Return [X, Y] of the center of cell containing provided text 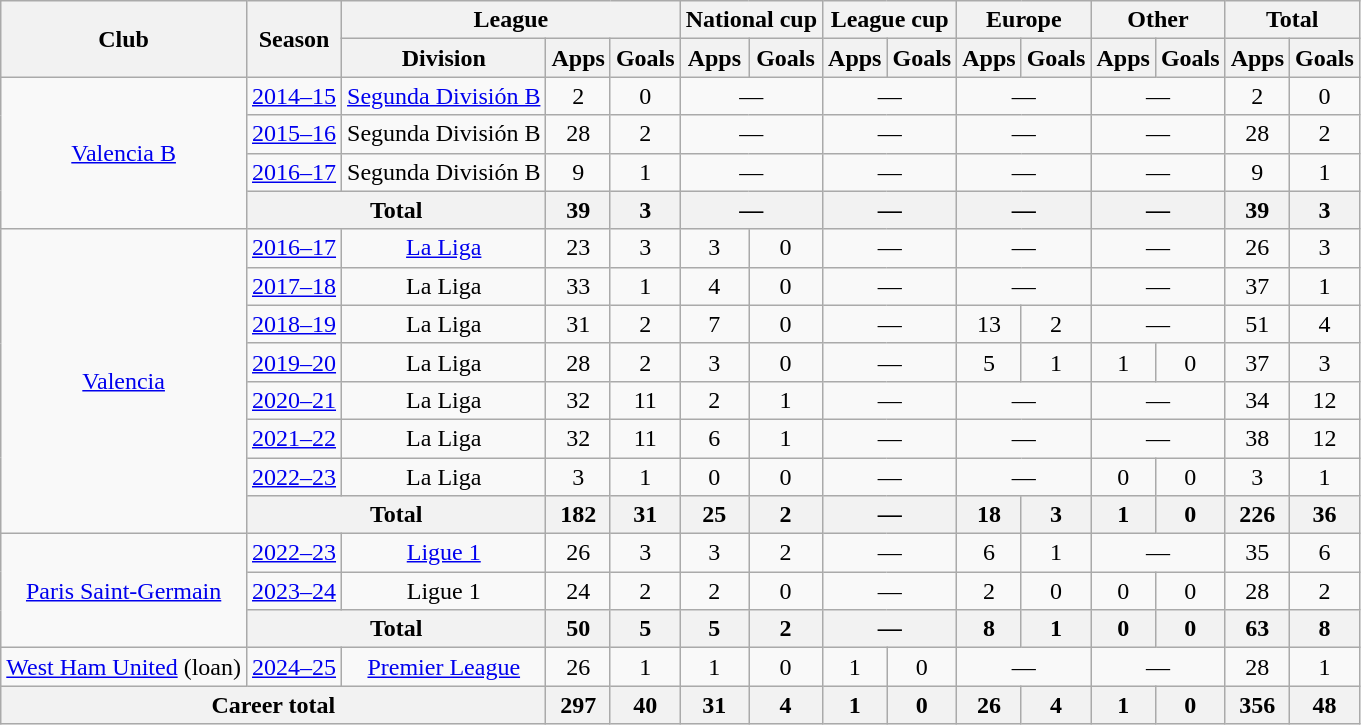
23 [578, 248]
226 [1257, 515]
Valencia B [124, 153]
36 [1325, 515]
7 [714, 324]
Europe [1024, 20]
48 [1325, 705]
2021–22 [294, 438]
Club [124, 39]
2024–25 [294, 667]
2020–21 [294, 400]
League cup [890, 20]
Other [1158, 20]
Premier League [444, 667]
West Ham United (loan) [124, 667]
National cup [751, 20]
Career total [274, 705]
2015–16 [294, 134]
40 [645, 705]
Division [444, 58]
2018–19 [294, 324]
League [512, 20]
25 [714, 515]
13 [989, 324]
297 [578, 705]
2019–20 [294, 362]
34 [1257, 400]
24 [578, 591]
2017–18 [294, 286]
50 [578, 629]
2023–24 [294, 591]
63 [1257, 629]
356 [1257, 705]
51 [1257, 324]
2014–15 [294, 96]
Valencia [124, 381]
Season [294, 39]
Paris Saint-Germain [124, 591]
33 [578, 286]
18 [989, 515]
182 [578, 515]
38 [1257, 438]
35 [1257, 553]
